Return [X, Y] of the center of cell containing provided text 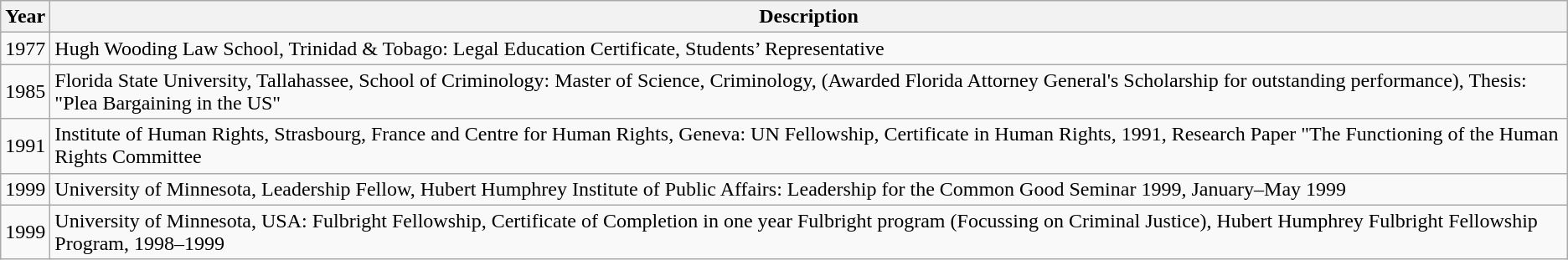
1991 [25, 145]
Year [25, 17]
1985 [25, 92]
1977 [25, 48]
Hugh Wooding Law School, Trinidad & Tobago: Legal Education Certificate, Students’ Representative [809, 48]
Description [809, 17]
